Provide the (X, Y) coordinate of the cell's center where the given text is located.  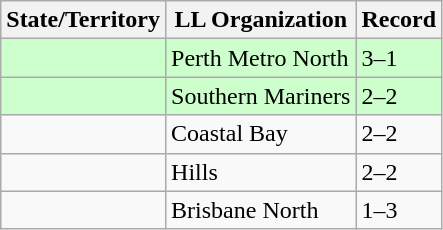
1–3 (399, 210)
Southern Mariners (261, 96)
Brisbane North (261, 210)
Perth Metro North (261, 58)
Record (399, 20)
3–1 (399, 58)
Hills (261, 172)
State/Territory (84, 20)
Coastal Bay (261, 134)
LL Organization (261, 20)
